Determine the (X, Y) coordinate at the center of the cell enclosing the given text.  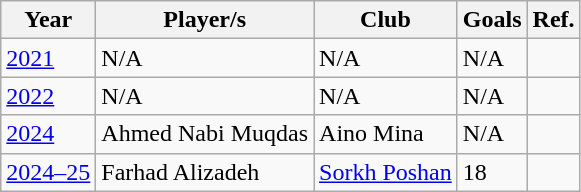
Sorkh Poshan (386, 172)
2022 (48, 96)
2024–25 (48, 172)
2024 (48, 134)
Year (48, 20)
Farhad Alizadeh (205, 172)
Ref. (554, 20)
Club (386, 20)
Ahmed Nabi Muqdas (205, 134)
Aino Mina (386, 134)
2021 (48, 58)
Player/s (205, 20)
18 (492, 172)
Goals (492, 20)
